Scan for the cell matching the given text and deliver its [x, y] coordinate at center. 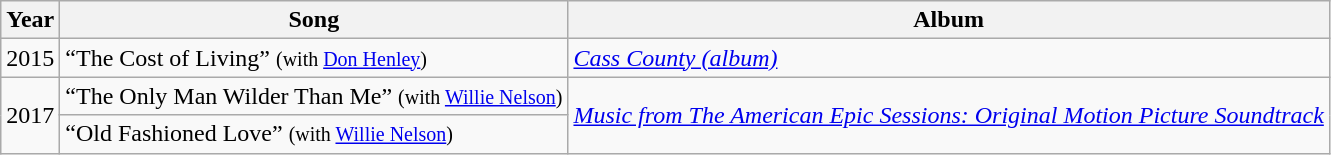
Song [314, 20]
“The Cost of Living” (with Don Henley) [314, 58]
2015 [30, 58]
Album [948, 20]
Year [30, 20]
2017 [30, 115]
“Old Fashioned Love” (with Willie Nelson) [314, 134]
“The Only Man Wilder Than Me” (with Willie Nelson) [314, 96]
Cass County (album) [948, 58]
Music from The American Epic Sessions: Original Motion Picture Soundtrack [948, 115]
